Return the (X, Y) coordinate for the center point of the cell that contains the specified text.  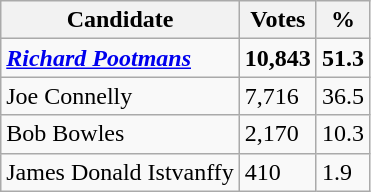
7,716 (278, 96)
410 (278, 172)
10,843 (278, 58)
Bob Bowles (120, 134)
% (342, 20)
Candidate (120, 20)
36.5 (342, 96)
10.3 (342, 134)
1.9 (342, 172)
Votes (278, 20)
2,170 (278, 134)
Joe Connelly (120, 96)
51.3 (342, 58)
James Donald Istvanffy (120, 172)
Richard Pootmans (120, 58)
